From the cell containing the given text, extract its center point as [x, y] coordinate. 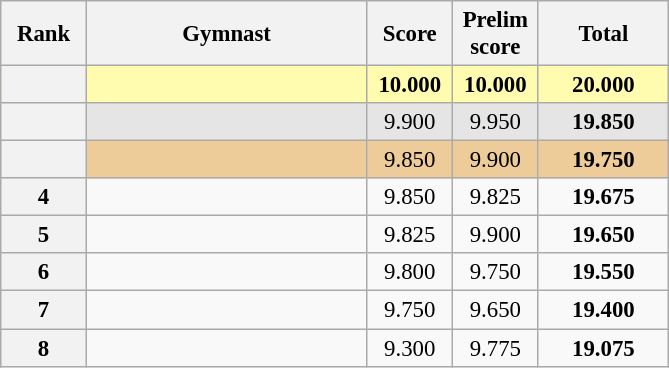
7 [44, 310]
9.650 [496, 310]
19.075 [604, 348]
9.950 [496, 122]
19.675 [604, 197]
8 [44, 348]
9.775 [496, 348]
19.550 [604, 273]
6 [44, 273]
4 [44, 197]
20.000 [604, 85]
9.300 [410, 348]
Total [604, 34]
5 [44, 235]
Score [410, 34]
Rank [44, 34]
19.850 [604, 122]
Prelim score [496, 34]
9.800 [410, 273]
19.750 [604, 160]
19.650 [604, 235]
Gymnast [226, 34]
19.400 [604, 310]
